Output the (X, Y) coordinate of the center of the cell containing the given text.  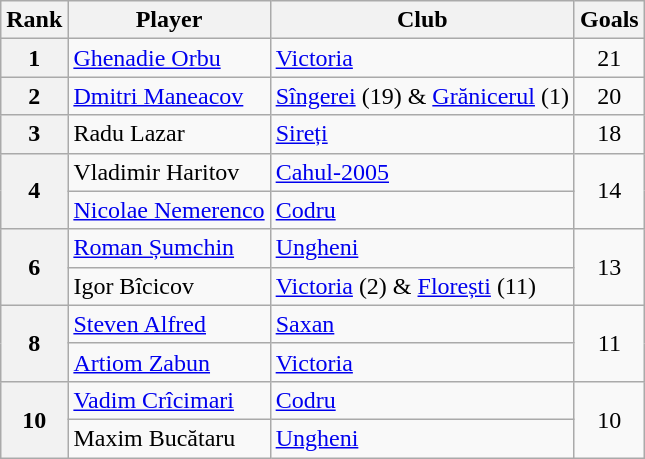
Steven Alfred (169, 324)
Vladimir Haritov (169, 172)
Sîngerei (19) & Grănicerul (1) (422, 96)
Ghenadie Orbu (169, 58)
20 (609, 96)
Roman Șumchin (169, 248)
6 (34, 267)
Radu Lazar (169, 134)
21 (609, 58)
Igor Bîcicov (169, 286)
14 (609, 191)
Club (422, 20)
4 (34, 191)
Player (169, 20)
18 (609, 134)
Artiom Zabun (169, 362)
1 (34, 58)
Victoria (2) & Florești (11) (422, 286)
Rank (34, 20)
Vadim Crîcimari (169, 400)
Goals (609, 20)
11 (609, 343)
Nicolae Nemerenco (169, 210)
8 (34, 343)
Dmitri Maneacov (169, 96)
Maxim Bucătaru (169, 438)
2 (34, 96)
Cahul-2005 (422, 172)
Saxan (422, 324)
Sireți (422, 134)
3 (34, 134)
13 (609, 267)
